Provide the [x, y] coordinate of the cell's center where the given text is located.  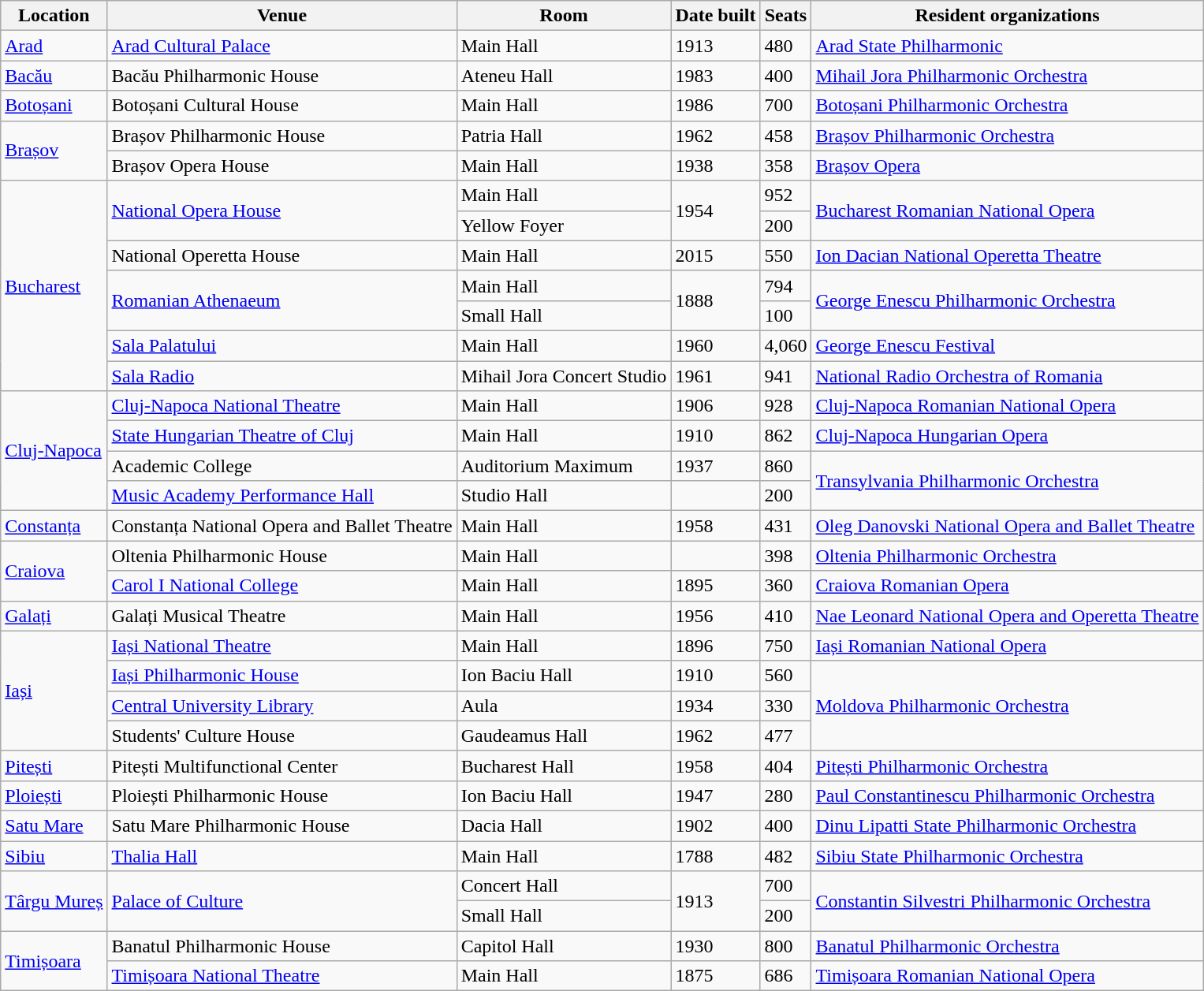
Ploiești Philharmonic House [282, 795]
Brașov Opera [1008, 166]
Constanța [54, 526]
800 [785, 946]
Craiova [54, 571]
Botoșani Philharmonic Orchestra [1008, 106]
Nae Leonard National Opera and Operetta Theatre [1008, 616]
Auditorium Maximum [564, 466]
100 [785, 315]
Location [54, 16]
Iași Philharmonic House [282, 676]
State Hungarian Theatre of Cluj [282, 436]
Botoșani Cultural House [282, 106]
1902 [716, 825]
941 [785, 376]
Mihail Jora Concert Studio [564, 376]
Mihail Jora Philharmonic Orchestra [1008, 76]
Ploiești [54, 795]
Iași [54, 691]
Romanian Athenaeum [282, 300]
Timișoara National Theatre [282, 976]
404 [785, 766]
1788 [716, 855]
Cluj-Napoca Romanian National Opera [1008, 406]
Bucharest Hall [564, 766]
4,060 [785, 345]
Cluj-Napoca National Theatre [282, 406]
Brașov [54, 151]
360 [785, 586]
560 [785, 676]
1960 [716, 345]
Palace of Culture [282, 901]
Arad State Philharmonic [1008, 46]
Thalia Hall [282, 855]
Târgu Mureș [54, 901]
Bacău [54, 76]
550 [785, 255]
Resident organizations [1008, 16]
1934 [716, 706]
Patria Hall [564, 136]
1937 [716, 466]
George Enescu Philharmonic Orchestra [1008, 300]
410 [785, 616]
Aula [564, 706]
Academic College [282, 466]
750 [785, 646]
Sibiu [54, 855]
Oltenia Philharmonic House [282, 556]
Room [564, 16]
330 [785, 706]
Satu Mare Philharmonic House [282, 825]
1986 [716, 106]
1895 [716, 586]
Cluj-Napoca Hungarian Opera [1008, 436]
Banatul Philharmonic House [282, 946]
794 [785, 285]
Constanța National Opera and Ballet Theatre [282, 526]
Iași National Theatre [282, 646]
Sala Radio [282, 376]
477 [785, 736]
Carol I National College [282, 586]
Yellow Foyer [564, 225]
Botoșani [54, 106]
Timișoara [54, 961]
Bucharest Romanian National Opera [1008, 210]
Arad [54, 46]
280 [785, 795]
Oltenia Philharmonic Orchestra [1008, 556]
Arad Cultural Palace [282, 46]
1930 [716, 946]
398 [785, 556]
Students' Culture House [282, 736]
Central University Library [282, 706]
928 [785, 406]
1938 [716, 166]
Banatul Philharmonic Orchestra [1008, 946]
Craiova Romanian Opera [1008, 586]
Bucharest [54, 285]
National Radio Orchestra of Romania [1008, 376]
1875 [716, 976]
Iași Romanian National Opera [1008, 646]
Bacău Philharmonic House [282, 76]
431 [785, 526]
Brașov Philharmonic House [282, 136]
Oleg Danovski National Opera and Ballet Theatre [1008, 526]
Brașov Opera House [282, 166]
Pitești Multifunctional Center [282, 766]
Constantin Silvestri Philharmonic Orchestra [1008, 901]
482 [785, 855]
1983 [716, 76]
Moldova Philharmonic Orchestra [1008, 706]
Ion Dacian National Operetta Theatre [1008, 255]
Venue [282, 16]
480 [785, 46]
1896 [716, 646]
358 [785, 166]
Date built [716, 16]
Music Academy Performance Hall [282, 496]
1961 [716, 376]
Sibiu State Philharmonic Orchestra [1008, 855]
Capitol Hall [564, 946]
Pitești [54, 766]
National Opera House [282, 210]
Ateneu Hall [564, 76]
Transylvania Philharmonic Orchestra [1008, 481]
1888 [716, 300]
Brașov Philharmonic Orchestra [1008, 136]
National Operetta House [282, 255]
860 [785, 466]
Cluj-Napoca [54, 451]
458 [785, 136]
1956 [716, 616]
Concert Hall [564, 886]
Dacia Hall [564, 825]
2015 [716, 255]
George Enescu Festival [1008, 345]
Galați Musical Theatre [282, 616]
Paul Constantinescu Philharmonic Orchestra [1008, 795]
Seats [785, 16]
Studio Hall [564, 496]
Galați [54, 616]
1947 [716, 795]
Sala Palatului [282, 345]
1954 [716, 210]
686 [785, 976]
862 [785, 436]
Pitești Philharmonic Orchestra [1008, 766]
1906 [716, 406]
Dinu Lipatti State Philharmonic Orchestra [1008, 825]
Timișoara Romanian National Opera [1008, 976]
Satu Mare [54, 825]
Gaudeamus Hall [564, 736]
952 [785, 196]
